Locate the cell with the specified text and output its (x, y) center coordinate. 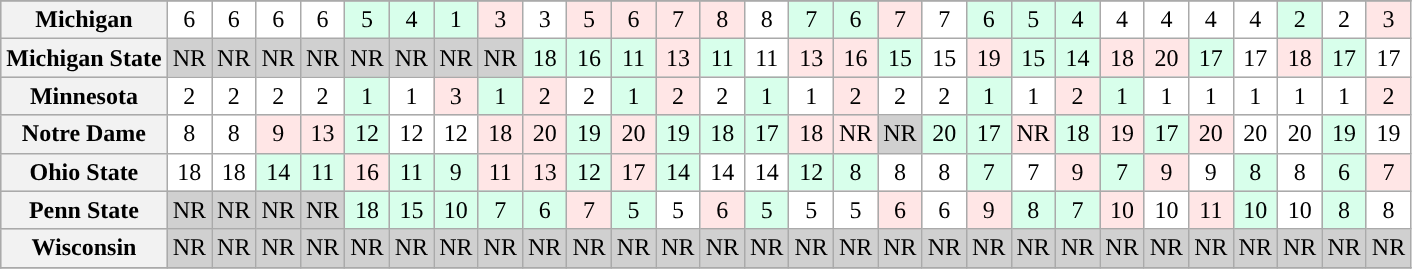
Penn State (84, 210)
Wisconsin (84, 248)
Minnesota (84, 96)
Notre Dame (84, 134)
Ohio State (84, 172)
Michigan State (84, 58)
Michigan (84, 20)
